Provide the (x, y) coordinate of the cell's center where the given text is located.  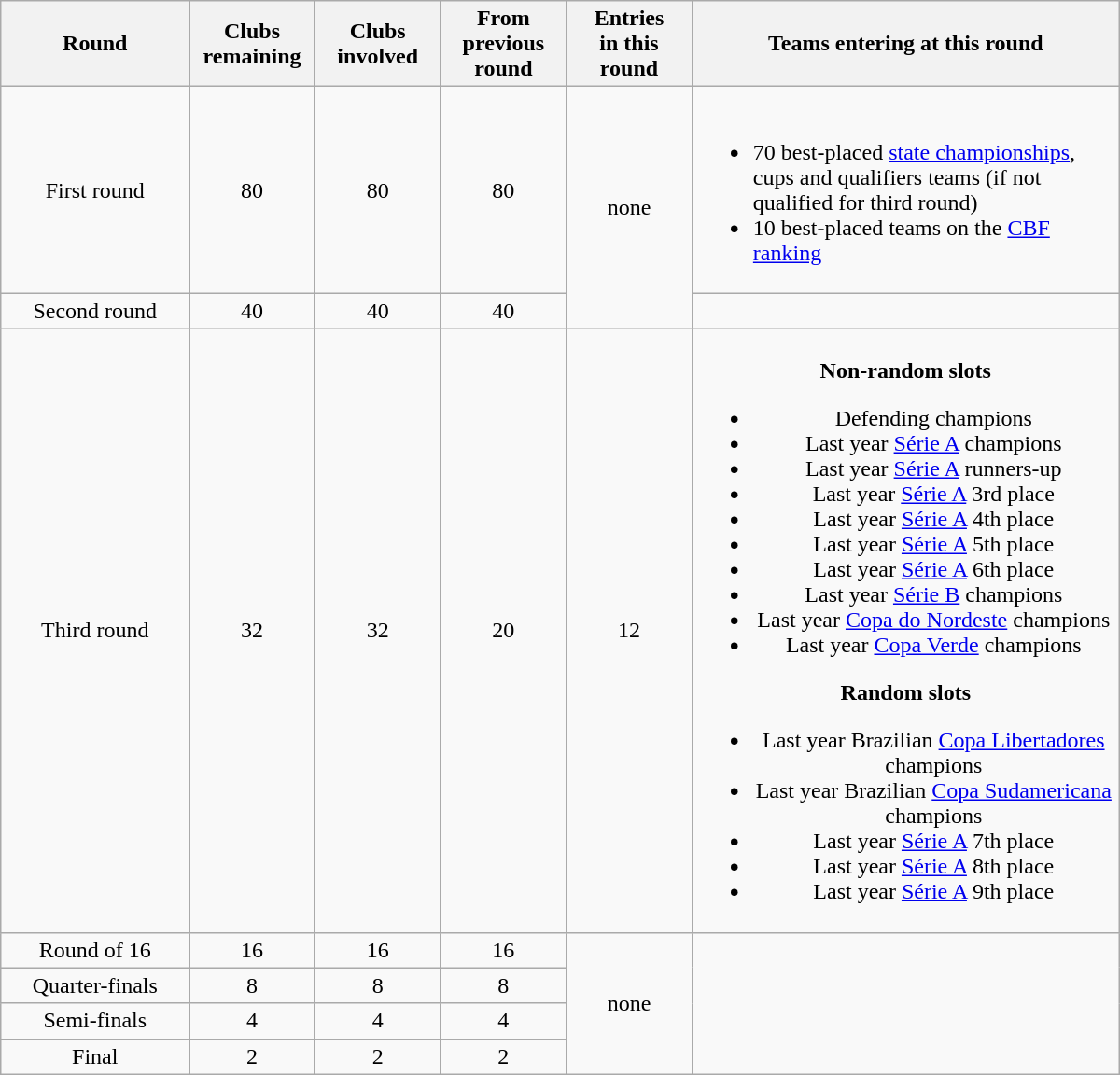
12 (629, 631)
Round (95, 44)
Third round (95, 631)
Quarter-finals (95, 985)
Entries in this round (629, 44)
20 (504, 631)
Semi-finals (95, 1021)
First round (95, 190)
Final (95, 1056)
Clubs remaining (252, 44)
70 best-placed state championships, cups and qualifiers teams (if not qualified for third round) 10 best-placed teams on the CBF ranking (905, 190)
Clubs involved (377, 44)
Second round (95, 311)
From previous round (504, 44)
Teams entering at this round (905, 44)
Round of 16 (95, 950)
